Detect which cell encompasses the target text, then output its [X, Y] center coordinate. 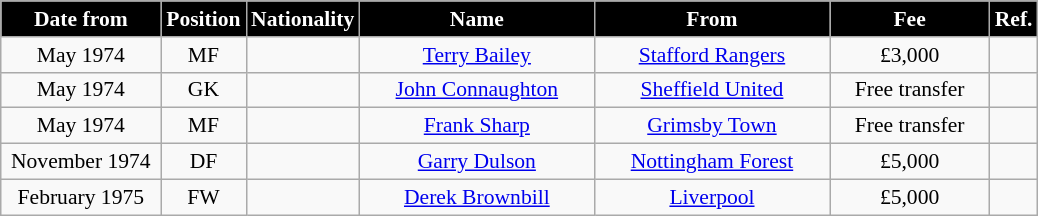
Name [476, 19]
Nationality [302, 19]
November 1974 [81, 162]
Derek Brownbill [476, 197]
Liverpool [712, 197]
DF [204, 162]
Garry Dulson [476, 162]
Grimsby Town [712, 126]
Stafford Rangers [712, 55]
FW [204, 197]
Fee [910, 19]
£3,000 [910, 55]
Sheffield United [712, 90]
GK [204, 90]
February 1975 [81, 197]
Position [204, 19]
From [712, 19]
Frank Sharp [476, 126]
Nottingham Forest [712, 162]
Ref. [1014, 19]
John Connaughton [476, 90]
Date from [81, 19]
Terry Bailey [476, 55]
